Determine the [X, Y] coordinate at the center of the cell enclosing the given text.  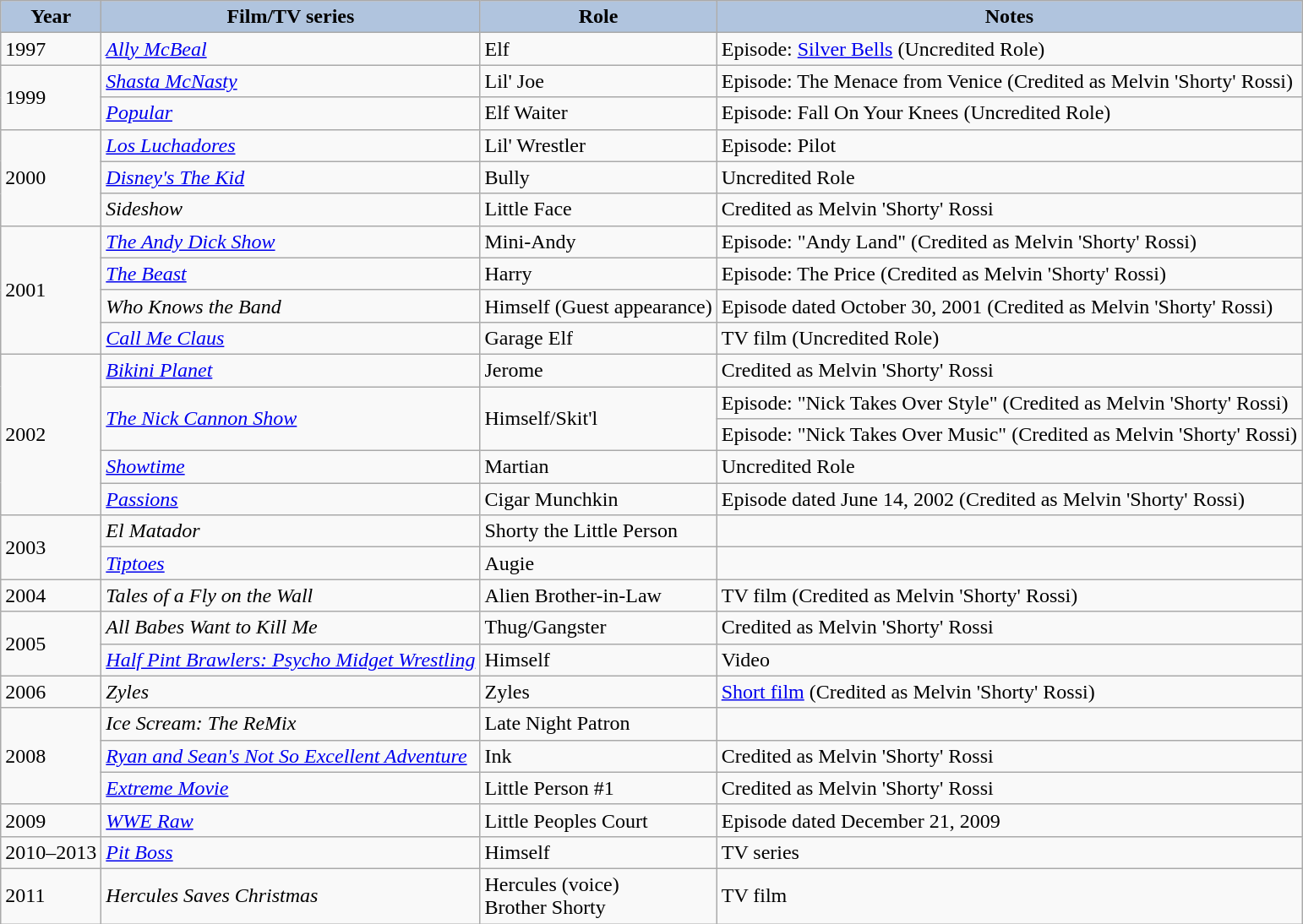
Ink [598, 756]
Himself (Guest appearance) [598, 306]
Cigar Munchkin [598, 499]
Garage Elf [598, 338]
Lil' Joe [598, 81]
Notes [1009, 17]
2005 [51, 644]
Pit Boss [291, 852]
2004 [51, 595]
Episode: Pilot [1009, 145]
Tales of a Fly on the Wall [291, 595]
Augie [598, 563]
Ice Scream: The ReMix [291, 724]
Martian [598, 467]
Episode: The Price (Credited as Melvin 'Shorty' Rossi) [1009, 274]
2008 [51, 756]
Ryan and Sean's Not So Excellent Adventure [291, 756]
Harry [598, 274]
Himself/Skit'l [598, 419]
Tiptoes [291, 563]
Hercules Saves Christmas [291, 895]
Who Knows the Band [291, 306]
Lil' Wrestler [598, 145]
TV film (Uncredited Role) [1009, 338]
Extreme Movie [291, 788]
Los Luchadores [291, 145]
Disney's The Kid [291, 177]
Showtime [291, 467]
Episode: "Andy Land" (Credited as Melvin 'Shorty' Rossi) [1009, 242]
Ally McBeal [291, 49]
Little Person #1 [598, 788]
Popular [291, 113]
Little Face [598, 209]
Jerome [598, 370]
Episode: The Menace from Venice (Credited as Melvin 'Shorty' Rossi) [1009, 81]
Shorty the Little Person [598, 531]
Episode dated October 30, 2001 (Credited as Melvin 'Shorty' Rossi) [1009, 306]
2009 [51, 820]
1997 [51, 49]
TV film [1009, 895]
Shasta McNasty [291, 81]
Year [51, 17]
2002 [51, 434]
Half Pint Brawlers: Psycho Midget Wrestling [291, 660]
Episode dated June 14, 2002 (Credited as Melvin 'Shorty' Rossi) [1009, 499]
1999 [51, 97]
2011 [51, 895]
The Nick Cannon Show [291, 419]
Elf [598, 49]
The Andy Dick Show [291, 242]
TV series [1009, 852]
Little Peoples Court [598, 820]
Sideshow [291, 209]
All Babes Want to Kill Me [291, 628]
Thug/Gangster [598, 628]
2010–2013 [51, 852]
Elf Waiter [598, 113]
TV film (Credited as Melvin 'Shorty' Rossi) [1009, 595]
Late Night Patron [598, 724]
Passions [291, 499]
2006 [51, 692]
Bully [598, 177]
Episode: "Nick Takes Over Music" (Credited as Melvin 'Shorty' Rossi) [1009, 435]
WWE Raw [291, 820]
2000 [51, 177]
Episode dated December 21, 2009 [1009, 820]
Short film (Credited as Melvin 'Shorty' Rossi) [1009, 692]
Hercules (voice) Brother Shorty [598, 895]
Alien Brother-in-Law [598, 595]
Episode: "Nick Takes Over Style" (Credited as Melvin 'Shorty' Rossi) [1009, 403]
El Matador [291, 531]
Bikini Planet [291, 370]
Call Me Claus [291, 338]
2001 [51, 290]
Video [1009, 660]
Mini-Andy [598, 242]
Episode: Fall On Your Knees (Uncredited Role) [1009, 113]
Film/TV series [291, 17]
The Beast [291, 274]
Episode: Silver Bells (Uncredited Role) [1009, 49]
Role [598, 17]
2003 [51, 547]
